Pinpoint the cell where the given text exists, returning its (x, y) midpoint coordinate. 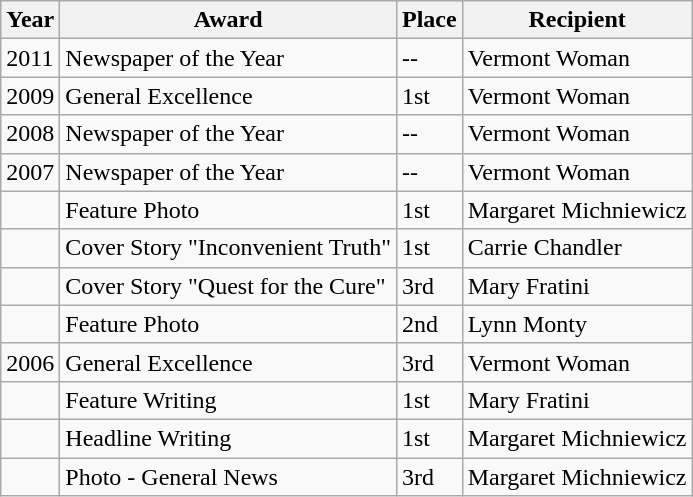
Cover Story "Inconvenient Truth" (228, 248)
2nd (429, 324)
Year (30, 20)
Recipient (577, 20)
2011 (30, 58)
Feature Writing (228, 400)
Photo - General News (228, 477)
Lynn Monty (577, 324)
2009 (30, 96)
2008 (30, 134)
Place (429, 20)
2007 (30, 172)
Cover Story "Quest for the Cure" (228, 286)
Headline Writing (228, 438)
Award (228, 20)
2006 (30, 362)
Carrie Chandler (577, 248)
